Identify which cell holds the provided text, then report its [x, y] central coordinate. 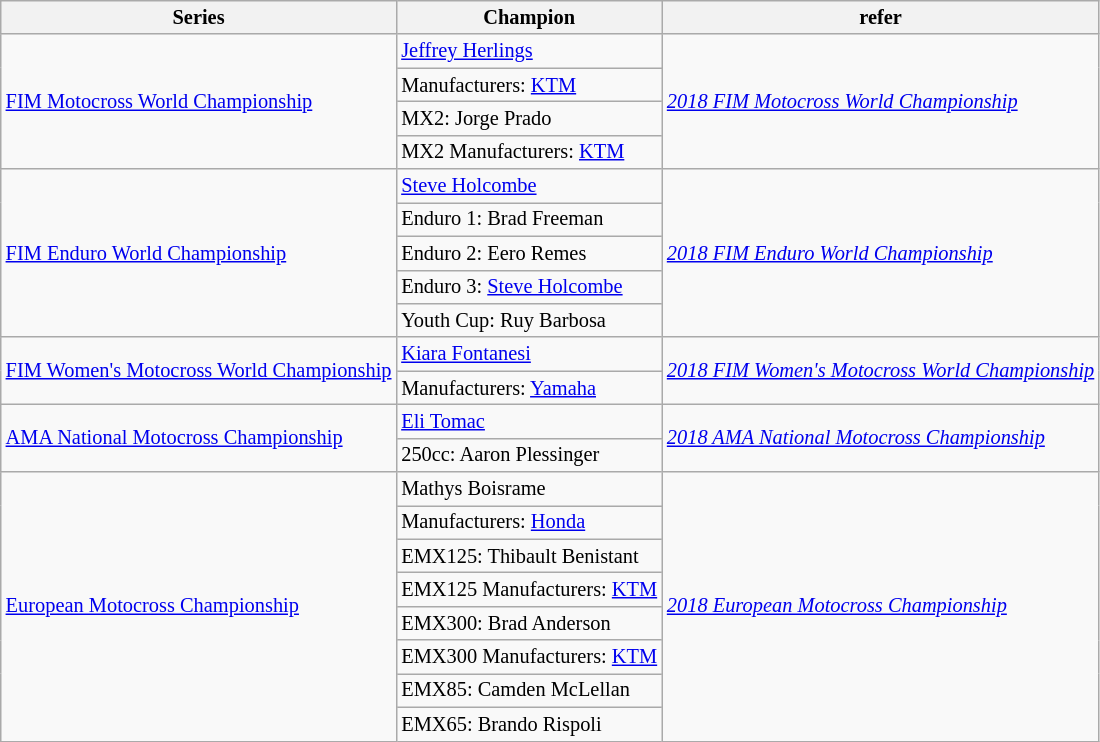
EMX125 Manufacturers: KTM [529, 589]
European Motocross Championship [199, 606]
Manufacturers: Yamaha [529, 388]
FIM Women's Motocross World Championship [199, 370]
Mathys Boisrame [529, 489]
Steve Holcombe [529, 186]
EMX65: Brando Rispoli [529, 724]
AMA National Motocross Championship [199, 438]
250cc: Aaron Plessinger [529, 455]
Enduro 2: Eero Remes [529, 253]
EMX300: Brad Anderson [529, 623]
Enduro 1: Brad Freeman [529, 219]
Kiara Fontanesi [529, 354]
Champion [529, 17]
2018 FIM Motocross World Championship [880, 102]
Jeffrey Herlings [529, 51]
Eli Tomac [529, 421]
2018 FIM Women's Motocross World Championship [880, 370]
refer [880, 17]
Enduro 3: Steve Holcombe [529, 287]
FIM Enduro World Championship [199, 253]
EMX85: Camden McLellan [529, 690]
2018 European Motocross Championship [880, 606]
Series [199, 17]
Youth Cup: Ruy Barbosa [529, 320]
Manufacturers: KTM [529, 85]
2018 AMA National Motocross Championship [880, 438]
2018 FIM Enduro World Championship [880, 253]
MX2 Manufacturers: KTM [529, 152]
Manufacturers: Honda [529, 522]
MX2: Jorge Prado [529, 118]
FIM Motocross World Championship [199, 102]
EMX300 Manufacturers: KTM [529, 657]
EMX125: Thibault Benistant [529, 556]
